Detect which cell encompasses the target text, then output its [x, y] center coordinate. 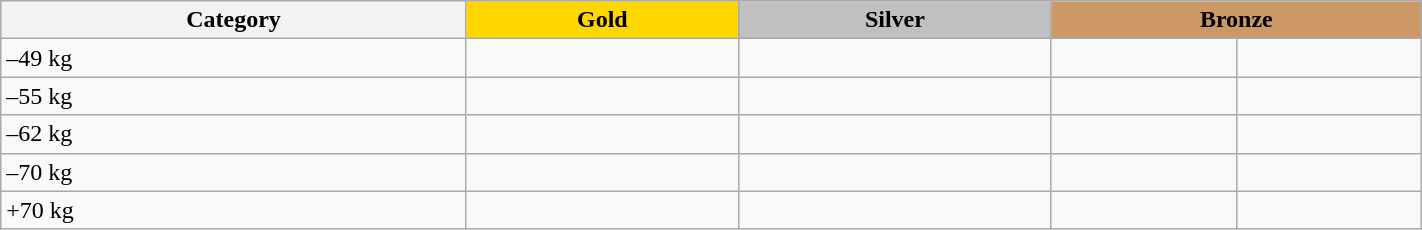
+70 kg [234, 210]
–70 kg [234, 172]
–49 kg [234, 58]
–62 kg [234, 134]
Bronze [1236, 20]
Silver [894, 20]
Gold [602, 20]
–55 kg [234, 96]
Category [234, 20]
